Capture the cell that displays the provided text and extract its [X, Y] central coordinate. 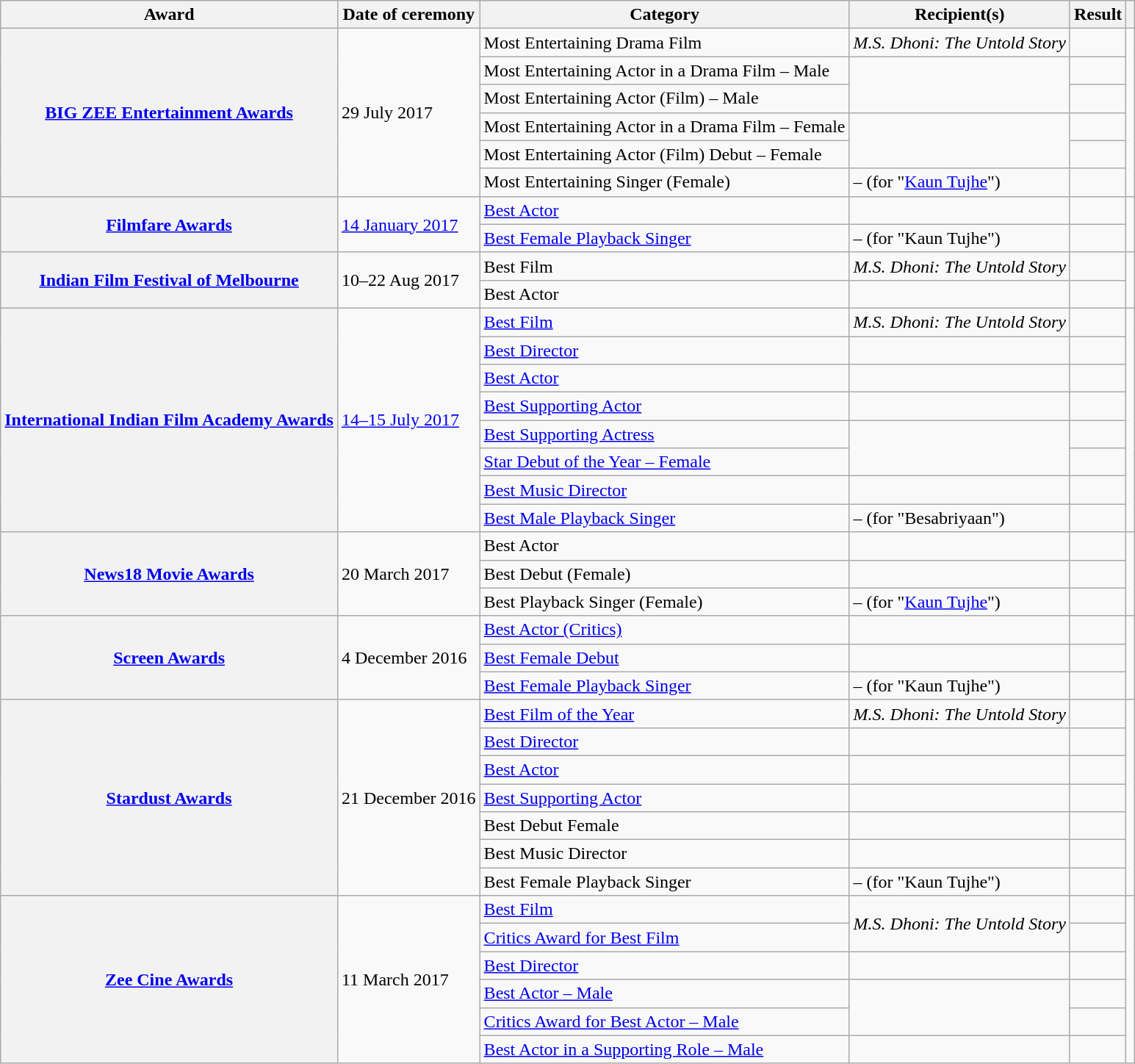
International Indian Film Academy Awards [169, 420]
21 December 2016 [408, 797]
20 March 2017 [408, 574]
10–22 Aug 2017 [408, 280]
Indian Film Festival of Melbourne [169, 280]
Most Entertaining Actor in a Drama Film – Male [664, 71]
Filmfare Awards [169, 224]
BIG ZEE Entertainment Awards [169, 112]
Most Entertaining Drama Film [664, 43]
14–15 July 2017 [408, 420]
Result [1098, 15]
Best Male Playback Singer [664, 518]
Best Supporting Actress [664, 434]
Best Debut (Female) [664, 574]
Best Playback Singer (Female) [664, 602]
Best Film of the Year [664, 713]
News18 Movie Awards [169, 574]
Best Actor in a Supporting Role – Male [664, 1049]
Critics Award for Best Film [664, 938]
29 July 2017 [408, 112]
Screen Awards [169, 658]
Zee Cine Awards [169, 979]
Category [664, 15]
11 March 2017 [408, 979]
Best Female Debut [664, 658]
– (for "Besabriyaan") [959, 518]
Award [169, 15]
Most Entertaining Actor (Film) Debut – Female [664, 154]
Best Actor – Male [664, 993]
Best Debut Female [664, 826]
Most Entertaining Actor in a Drama Film – Female [664, 126]
Most Entertaining Singer (Female) [664, 182]
Star Debut of the Year – Female [664, 462]
Date of ceremony [408, 15]
Critics Award for Best Actor – Male [664, 1021]
Stardust Awards [169, 797]
Most Entertaining Actor (Film) – Male [664, 98]
14 January 2017 [408, 224]
4 December 2016 [408, 658]
Recipient(s) [959, 15]
Best Actor (Critics) [664, 630]
